Scan for the cell matching the given text and deliver its (X, Y) coordinate at center. 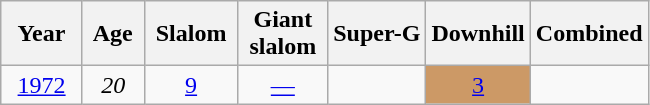
Downhill (478, 34)
3 (478, 85)
1972 (42, 85)
Age (113, 34)
— (283, 85)
Year (42, 34)
Super-G (377, 34)
Giant slalom (283, 34)
9 (191, 85)
Combined (589, 34)
20 (113, 85)
Slalom (191, 34)
